Search for the cell housing the specified text and yield its [X, Y] center coordinate. 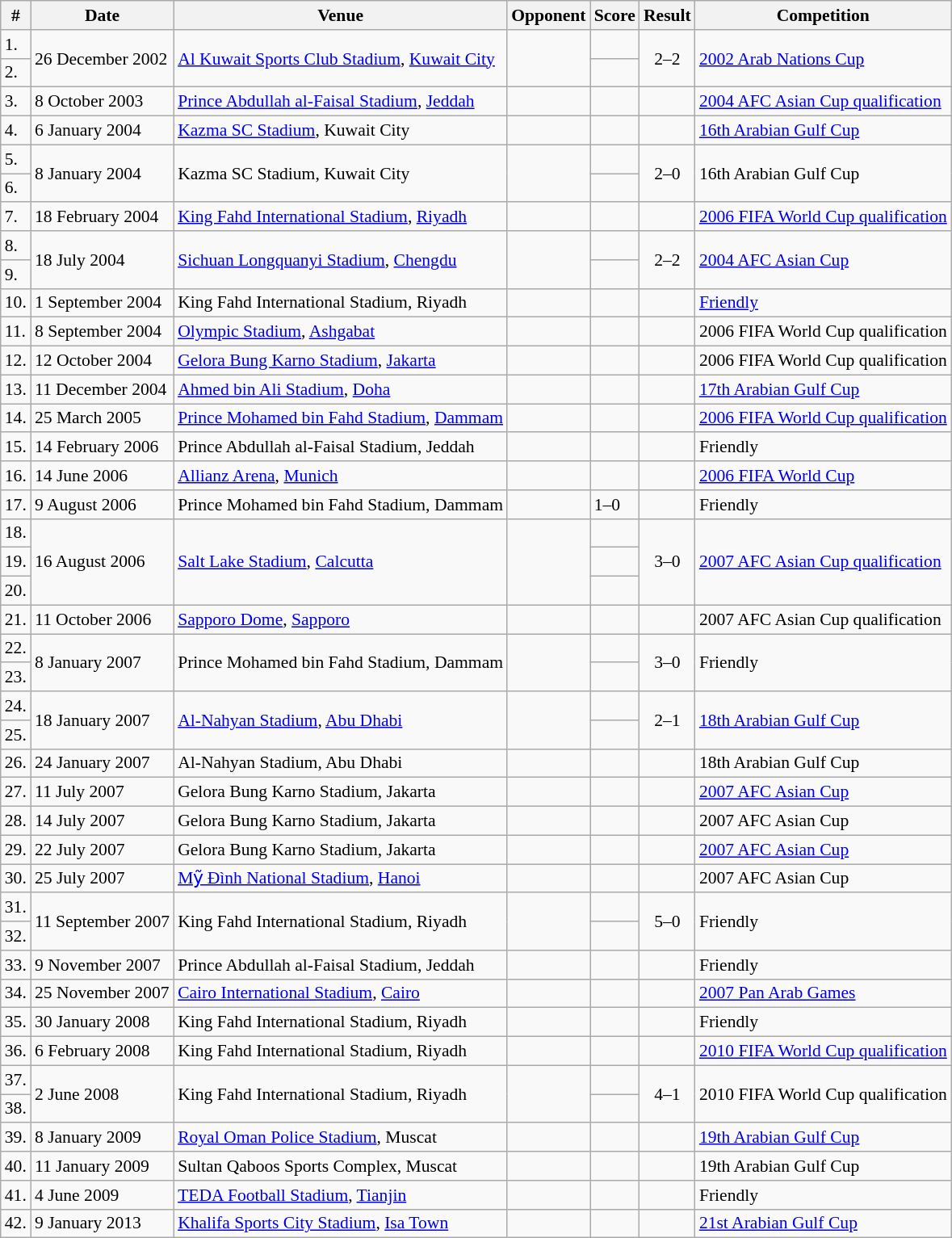
Allianz Arena, Munich [341, 476]
18. [16, 533]
Opponent [549, 15]
11 October 2006 [102, 619]
17th Arabian Gulf Cup [824, 389]
2 June 2008 [102, 1093]
25. [16, 735]
36. [16, 1051]
16. [16, 476]
9. [16, 275]
Sichuan Longquanyi Stadium, Chengdu [341, 260]
12. [16, 361]
42. [16, 1223]
Date [102, 15]
39. [16, 1138]
25 November 2007 [102, 993]
7. [16, 217]
1 September 2004 [102, 303]
18 July 2004 [102, 260]
37. [16, 1080]
Venue [341, 15]
8. [16, 246]
2007 Pan Arab Games [824, 993]
4. [16, 131]
5–0 [667, 922]
29. [16, 850]
38. [16, 1109]
# [16, 15]
8 January 2007 [102, 662]
2. [16, 73]
2–1 [667, 720]
2002 Arab Nations Cup [824, 58]
22. [16, 648]
9 January 2013 [102, 1223]
32. [16, 936]
Score [615, 15]
35. [16, 1022]
16 August 2006 [102, 562]
23. [16, 678]
14 June 2006 [102, 476]
9 August 2006 [102, 505]
4 June 2009 [102, 1195]
41. [16, 1195]
21. [16, 619]
25 March 2005 [102, 418]
Cairo International Stadium, Cairo [341, 993]
2006 FIFA World Cup [824, 476]
Result [667, 15]
11. [16, 332]
2–0 [667, 173]
8 January 2009 [102, 1138]
TEDA Football Stadium, Tianjin [341, 1195]
40. [16, 1166]
1. [16, 44]
15. [16, 447]
18 February 2004 [102, 217]
Olympic Stadium, Ashgabat [341, 332]
22 July 2007 [102, 850]
10. [16, 303]
24 January 2007 [102, 763]
28. [16, 821]
14 February 2006 [102, 447]
34. [16, 993]
27. [16, 792]
31. [16, 908]
Al Kuwait Sports Club Stadium, Kuwait City [341, 58]
20. [16, 591]
3. [16, 102]
8 September 2004 [102, 332]
26 December 2002 [102, 58]
Sultan Qaboos Sports Complex, Muscat [341, 1166]
25 July 2007 [102, 879]
2004 AFC Asian Cup [824, 260]
19. [16, 562]
6 February 2008 [102, 1051]
33. [16, 965]
4–1 [667, 1093]
Khalifa Sports City Stadium, Isa Town [341, 1223]
9 November 2007 [102, 965]
30. [16, 879]
Sapporo Dome, Sapporo [341, 619]
1–0 [615, 505]
24. [16, 706]
14. [16, 418]
14 July 2007 [102, 821]
Royal Oman Police Stadium, Muscat [341, 1138]
6 January 2004 [102, 131]
2004 AFC Asian Cup qualification [824, 102]
8 January 2004 [102, 173]
11 September 2007 [102, 922]
Ahmed bin Ali Stadium, Doha [341, 389]
13. [16, 389]
30 January 2008 [102, 1022]
Mỹ Đình National Stadium, Hanoi [341, 879]
26. [16, 763]
Competition [824, 15]
17. [16, 505]
11 January 2009 [102, 1166]
Salt Lake Stadium, Calcutta [341, 562]
8 October 2003 [102, 102]
18 January 2007 [102, 720]
21st Arabian Gulf Cup [824, 1223]
6. [16, 188]
12 October 2004 [102, 361]
11 July 2007 [102, 792]
5. [16, 159]
11 December 2004 [102, 389]
